For the text-containing cell, return its midpoint in (x, y) coordinate format. 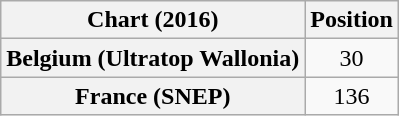
Position (352, 20)
Belgium (Ultratop Wallonia) (153, 58)
30 (352, 58)
France (SNEP) (153, 96)
136 (352, 96)
Chart (2016) (153, 20)
